Find where the given text appears and provide that cell's center as [x, y] coordinate. 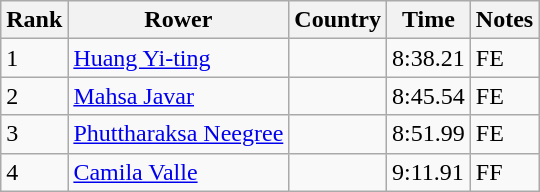
8:51.99 [429, 134]
2 [34, 96]
Rank [34, 20]
Mahsa Javar [178, 96]
Rower [178, 20]
FF [504, 172]
8:45.54 [429, 96]
8:38.21 [429, 58]
Notes [504, 20]
4 [34, 172]
9:11.91 [429, 172]
Camila Valle [178, 172]
1 [34, 58]
Phuttharaksa Neegree [178, 134]
Country [338, 20]
3 [34, 134]
Time [429, 20]
Huang Yi-ting [178, 58]
